Output the [x, y] coordinate of the center of the cell containing the given text.  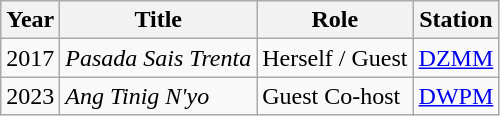
Pasada Sais Trenta [158, 58]
Year [30, 20]
Herself / Guest [335, 58]
Guest Co-host [335, 96]
Ang Tinig N'yo [158, 96]
DWPM [456, 96]
2017 [30, 58]
Title [158, 20]
Role [335, 20]
DZMM [456, 58]
Station [456, 20]
2023 [30, 96]
